Find where the given text appears and provide that cell's center as (x, y) coordinate. 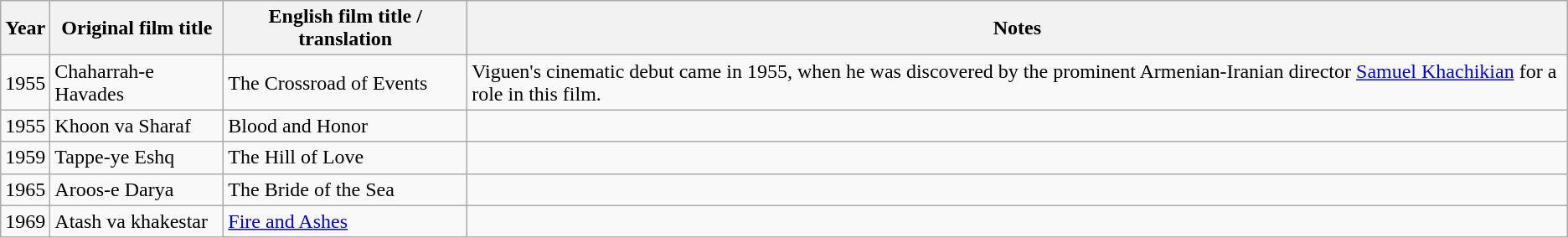
Original film title (137, 28)
Tappe-ye Eshq (137, 158)
1969 (25, 221)
Atash va khakestar (137, 221)
1959 (25, 158)
Notes (1018, 28)
The Hill of Love (345, 158)
The Crossroad of Events (345, 82)
Fire and Ashes (345, 221)
Chaharrah-e Havades (137, 82)
Aroos-e Darya (137, 189)
Blood and Honor (345, 126)
Viguen's cinematic debut came in 1955, when he was discovered by the prominent Armenian-Iranian director Samuel Khachikian for a role in this film. (1018, 82)
English film title / translation (345, 28)
Year (25, 28)
1965 (25, 189)
Khoon va Sharaf (137, 126)
The Bride of the Sea (345, 189)
